Capture the cell that displays the provided text and extract its [x, y] central coordinate. 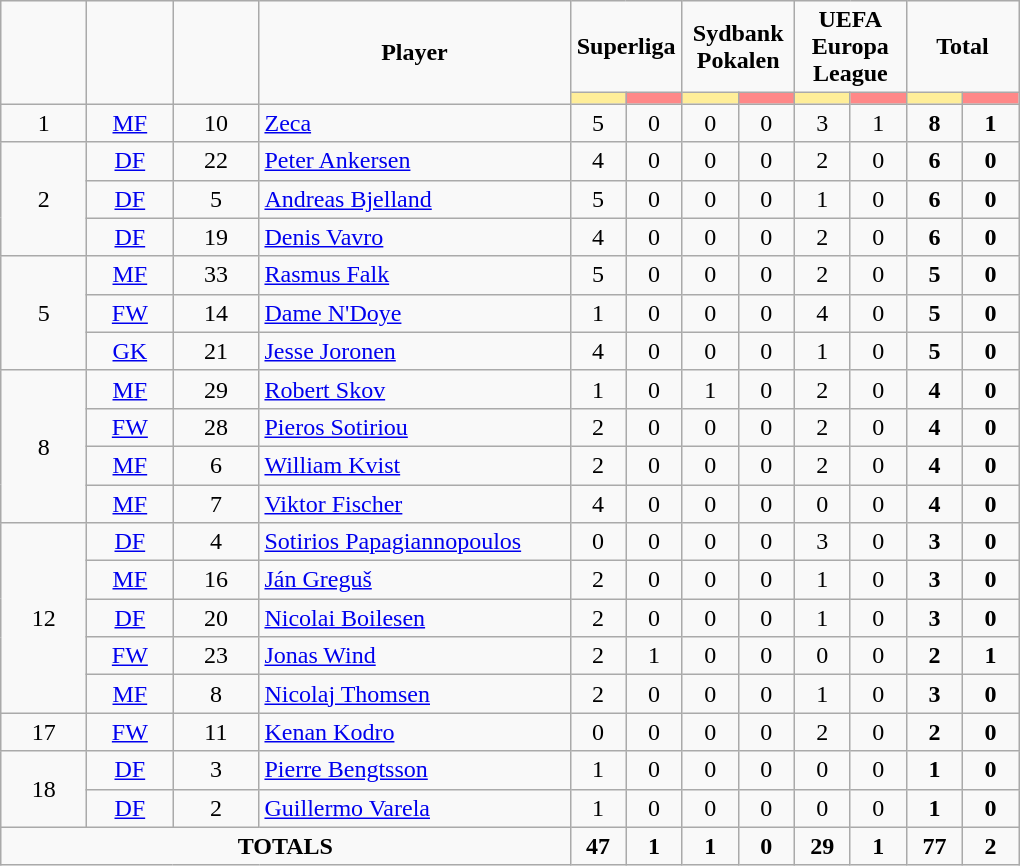
Peter Ankersen [414, 161]
Robert Skov [414, 389]
47 [598, 846]
7 [216, 503]
17 [44, 732]
77 [934, 846]
14 [216, 313]
Nicolai Boilesen [414, 618]
Pieros Sotiriou [414, 427]
33 [216, 275]
16 [216, 580]
20 [216, 618]
Viktor Fischer [414, 503]
23 [216, 656]
12 [44, 618]
21 [216, 351]
Player [414, 52]
William Kvist [414, 465]
Total [962, 47]
Rasmus Falk [414, 275]
Dame N'Doye [414, 313]
UEFA Europa League [850, 47]
Sotirios Papagiannopoulos [414, 542]
Ján Greguš [414, 580]
22 [216, 161]
GK [130, 351]
28 [216, 427]
11 [216, 732]
Nicolaj Thomsen [414, 694]
TOTALS [286, 846]
Andreas Bjelland [414, 199]
Jonas Wind [414, 656]
19 [216, 237]
18 [44, 789]
Zeca [414, 123]
Guillermo Varela [414, 808]
Superliga [626, 47]
Sydbank Pokalen [738, 47]
Denis Vavro [414, 237]
10 [216, 123]
Kenan Kodro [414, 732]
Pierre Bengtsson [414, 770]
Jesse Joronen [414, 351]
